Return [x, y] of the center of cell containing provided text 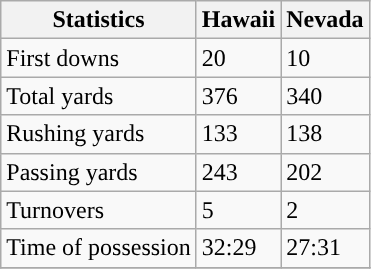
133 [238, 134]
2 [325, 210]
Time of possession [99, 248]
376 [238, 96]
138 [325, 134]
5 [238, 210]
Statistics [99, 20]
32:29 [238, 248]
Passing yards [99, 172]
20 [238, 58]
243 [238, 172]
First downs [99, 58]
Rushing yards [99, 134]
Hawaii [238, 20]
Turnovers [99, 210]
Nevada [325, 20]
10 [325, 58]
27:31 [325, 248]
202 [325, 172]
340 [325, 96]
Total yards [99, 96]
